Return (x, y) of the center of cell containing provided text 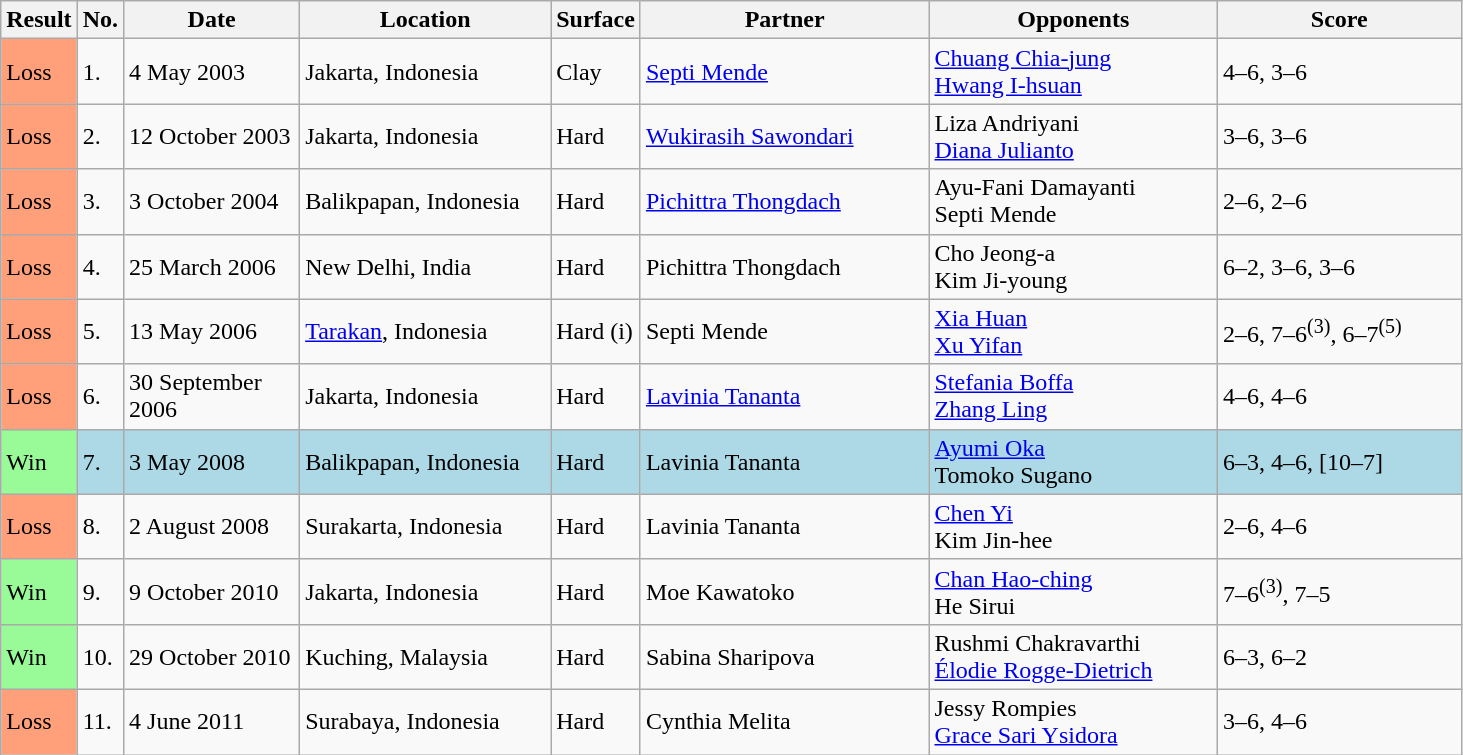
8. (100, 526)
4–6, 4–6 (1340, 396)
6–3, 4–6, [10–7] (1340, 462)
11. (100, 722)
Chuang Chia-jung Hwang I-hsuan (1074, 72)
No. (100, 20)
Moe Kawatoko (784, 592)
Surabaya, Indonesia (426, 722)
Surface (596, 20)
7. (100, 462)
Stefania Boffa Zhang Ling (1074, 396)
Rushmi Chakravarthi Élodie Rogge-Dietrich (1074, 656)
12 October 2003 (212, 136)
2–6, 7–6(3), 6–7(5) (1340, 332)
5. (100, 332)
Jessy Rompies Grace Sari Ysidora (1074, 722)
Cynthia Melita (784, 722)
4 June 2011 (212, 722)
Wukirasih Sawondari (784, 136)
Opponents (1074, 20)
Partner (784, 20)
3 October 2004 (212, 202)
2. (100, 136)
Location (426, 20)
Hard (i) (596, 332)
1. (100, 72)
Sabina Sharipova (784, 656)
4 May 2003 (212, 72)
30 September 2006 (212, 396)
3. (100, 202)
Cho Jeong-a Kim Ji-young (1074, 266)
3 May 2008 (212, 462)
2–6, 2–6 (1340, 202)
3–6, 3–6 (1340, 136)
Chen Yi Kim Jin-hee (1074, 526)
6. (100, 396)
10. (100, 656)
4. (100, 266)
Score (1340, 20)
29 October 2010 (212, 656)
6–2, 3–6, 3–6 (1340, 266)
Date (212, 20)
3–6, 4–6 (1340, 722)
Ayumi Oka Tomoko Sugano (1074, 462)
9. (100, 592)
Liza Andriyani Diana Julianto (1074, 136)
New Delhi, India (426, 266)
Ayu-Fani Damayanti Septi Mende (1074, 202)
2 August 2008 (212, 526)
25 March 2006 (212, 266)
7–6(3), 7–5 (1340, 592)
13 May 2006 (212, 332)
Kuching, Malaysia (426, 656)
Result (39, 20)
Xia Huan Xu Yifan (1074, 332)
Clay (596, 72)
Chan Hao-ching He Sirui (1074, 592)
2–6, 4–6 (1340, 526)
6–3, 6–2 (1340, 656)
9 October 2010 (212, 592)
Surakarta, Indonesia (426, 526)
Tarakan, Indonesia (426, 332)
4–6, 3–6 (1340, 72)
